Search for the cell housing the specified text and yield its [X, Y] center coordinate. 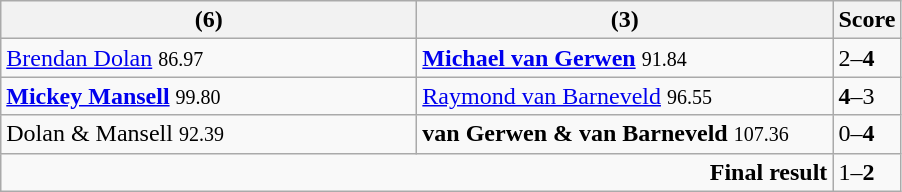
Raymond van Barneveld 96.55 [625, 96]
Final result [417, 172]
(6) [209, 20]
(3) [625, 20]
Michael van Gerwen 91.84 [625, 58]
Dolan & Mansell 92.39 [209, 134]
2–4 [867, 58]
0–4 [867, 134]
Mickey Mansell 99.80 [209, 96]
4–3 [867, 96]
1–2 [867, 172]
Score [867, 20]
Brendan Dolan 86.97 [209, 58]
van Gerwen & van Barneveld 107.36 [625, 134]
